Return the (X, Y) coordinate for the center point of the cell that contains the specified text.  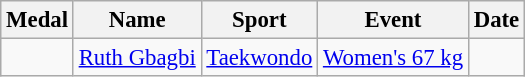
Women's 67 kg (394, 58)
Taekwondo (260, 58)
Medal (38, 20)
Sport (260, 20)
Name (137, 20)
Date (496, 20)
Event (394, 20)
Ruth Gbagbi (137, 58)
